Return the [x, y] coordinate for the center point of the cell that contains the specified text.  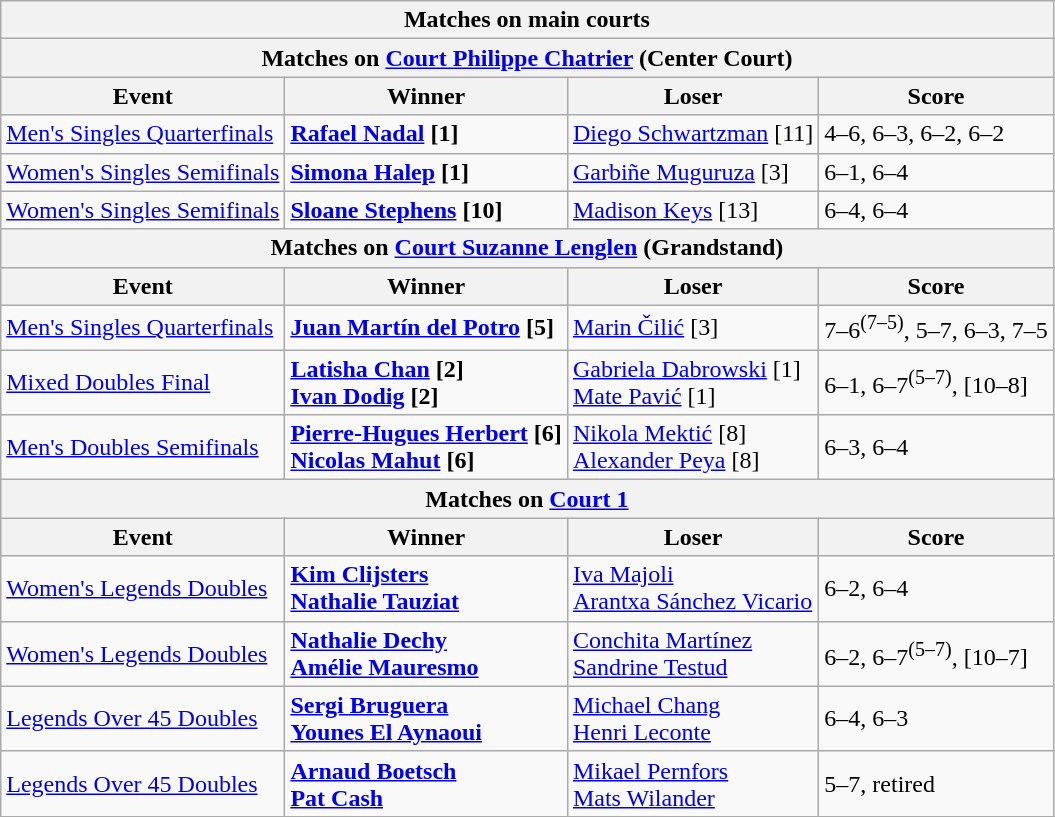
6–1, 6–7(5–7), [10–8] [936, 382]
Conchita Martínez Sandrine Testud [692, 654]
Mixed Doubles Final [143, 382]
Sergi Bruguera Younes El Aynaoui [426, 718]
Marin Čilić [3] [692, 328]
6–1, 6–4 [936, 172]
Pierre-Hugues Herbert [6] Nicolas Mahut [6] [426, 448]
Nikola Mektić [8] Alexander Peya [8] [692, 448]
5–7, retired [936, 784]
Madison Keys [13] [692, 210]
Simona Halep [1] [426, 172]
6–4, 6–3 [936, 718]
Sloane Stephens [10] [426, 210]
Mikael Pernfors Mats Wilander [692, 784]
Michael Chang Henri Leconte [692, 718]
Garbiñe Muguruza [3] [692, 172]
Men's Doubles Semifinals [143, 448]
Rafael Nadal [1] [426, 134]
6–3, 6–4 [936, 448]
Matches on Court Suzanne Lenglen (Grandstand) [527, 248]
6–2, 6–7(5–7), [10–7] [936, 654]
Matches on main courts [527, 20]
6–2, 6–4 [936, 588]
Matches on Court 1 [527, 499]
Diego Schwartzman [11] [692, 134]
4–6, 6–3, 6–2, 6–2 [936, 134]
Juan Martín del Potro [5] [426, 328]
Nathalie Dechy Amélie Mauresmo [426, 654]
Latisha Chan [2] Ivan Dodig [2] [426, 382]
Gabriela Dabrowski [1] Mate Pavić [1] [692, 382]
7–6(7–5), 5–7, 6–3, 7–5 [936, 328]
Matches on Court Philippe Chatrier (Center Court) [527, 58]
Iva Majoli Arantxa Sánchez Vicario [692, 588]
Arnaud Boetsch Pat Cash [426, 784]
Kim Clijsters Nathalie Tauziat [426, 588]
6–4, 6–4 [936, 210]
